Output the (x, y) coordinate of the center of the cell containing the given text.  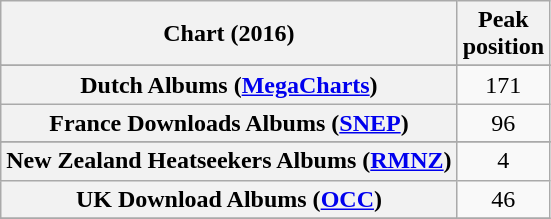
171 (503, 85)
4 (503, 161)
UK Download Albums (OCC) (229, 199)
Peak position (503, 34)
Chart (2016) (229, 34)
France Downloads Albums (SNEP) (229, 123)
96 (503, 123)
46 (503, 199)
Dutch Albums (MegaCharts) (229, 85)
New Zealand Heatseekers Albums (RMNZ) (229, 161)
